Locate the cell with the specified text and output its (X, Y) center coordinate. 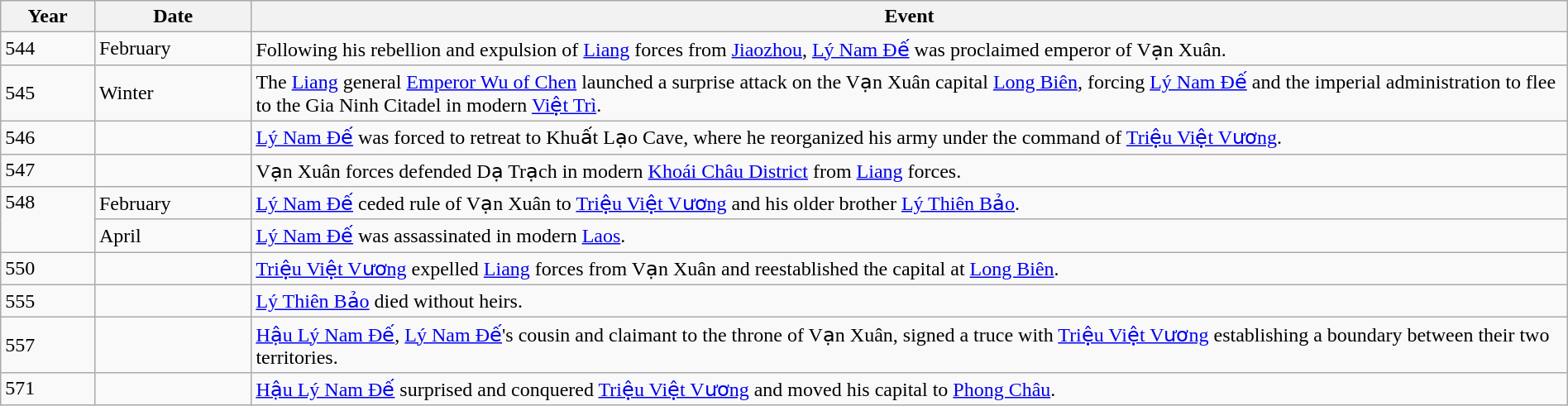
Hậu Lý Nam Đế surprised and conquered Triệu Việt Vương and moved his capital to Phong Châu. (910, 389)
Triệu Việt Vương expelled Liang forces from Vạn Xuân and reestablished the capital at Long Biên. (910, 269)
544 (48, 49)
Lý Thiên Bảo died without heirs. (910, 301)
550 (48, 269)
555 (48, 301)
Year (48, 17)
571 (48, 389)
Following his rebellion and expulsion of Liang forces from Jiaozhou, Lý Nam Đế was proclaimed emperor of Vạn Xuân. (910, 49)
Vạn Xuân forces defended Dạ Trạch in modern Khoái Châu District from Liang forces. (910, 170)
Event (910, 17)
557 (48, 346)
547 (48, 170)
546 (48, 137)
Winter (172, 93)
Lý Nam Đế ceded rule of Vạn Xuân to Triệu Việt Vương and his older brother Lý Thiên Bảo. (910, 203)
548 (48, 220)
Date (172, 17)
Lý Nam Đế was assassinated in modern Laos. (910, 236)
April (172, 236)
Lý Nam Đế was forced to retreat to Khuất Lạo Cave, where he reorganized his army under the command of Triệu Việt Vương. (910, 137)
545 (48, 93)
